Determine the (x, y) coordinate at the center of the cell enclosing the given text.  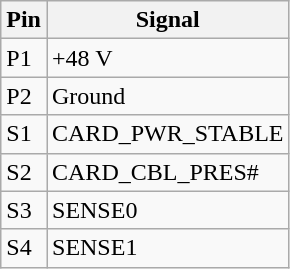
Signal (168, 20)
S3 (24, 210)
P1 (24, 58)
S2 (24, 172)
S1 (24, 134)
CARD_CBL_PRES# (168, 172)
Pin (24, 20)
+48 V (168, 58)
SENSE0 (168, 210)
Ground (168, 96)
S4 (24, 248)
SENSE1 (168, 248)
P2 (24, 96)
CARD_PWR_STABLE (168, 134)
